Return the (X, Y) coordinate for the center point of the cell that contains the specified text.  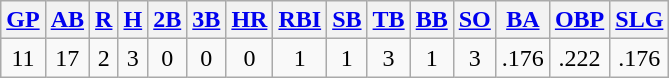
TB (388, 20)
BB (432, 20)
SLG (640, 20)
RBI (300, 20)
H (133, 20)
SB (347, 20)
11 (23, 58)
R (104, 20)
AB (67, 20)
17 (67, 58)
3B (206, 20)
BA (522, 20)
SO (474, 20)
GP (23, 20)
OBP (579, 20)
.222 (579, 58)
HR (250, 20)
2B (168, 20)
2 (104, 58)
